Scan for the cell matching the given text and deliver its (X, Y) coordinate at center. 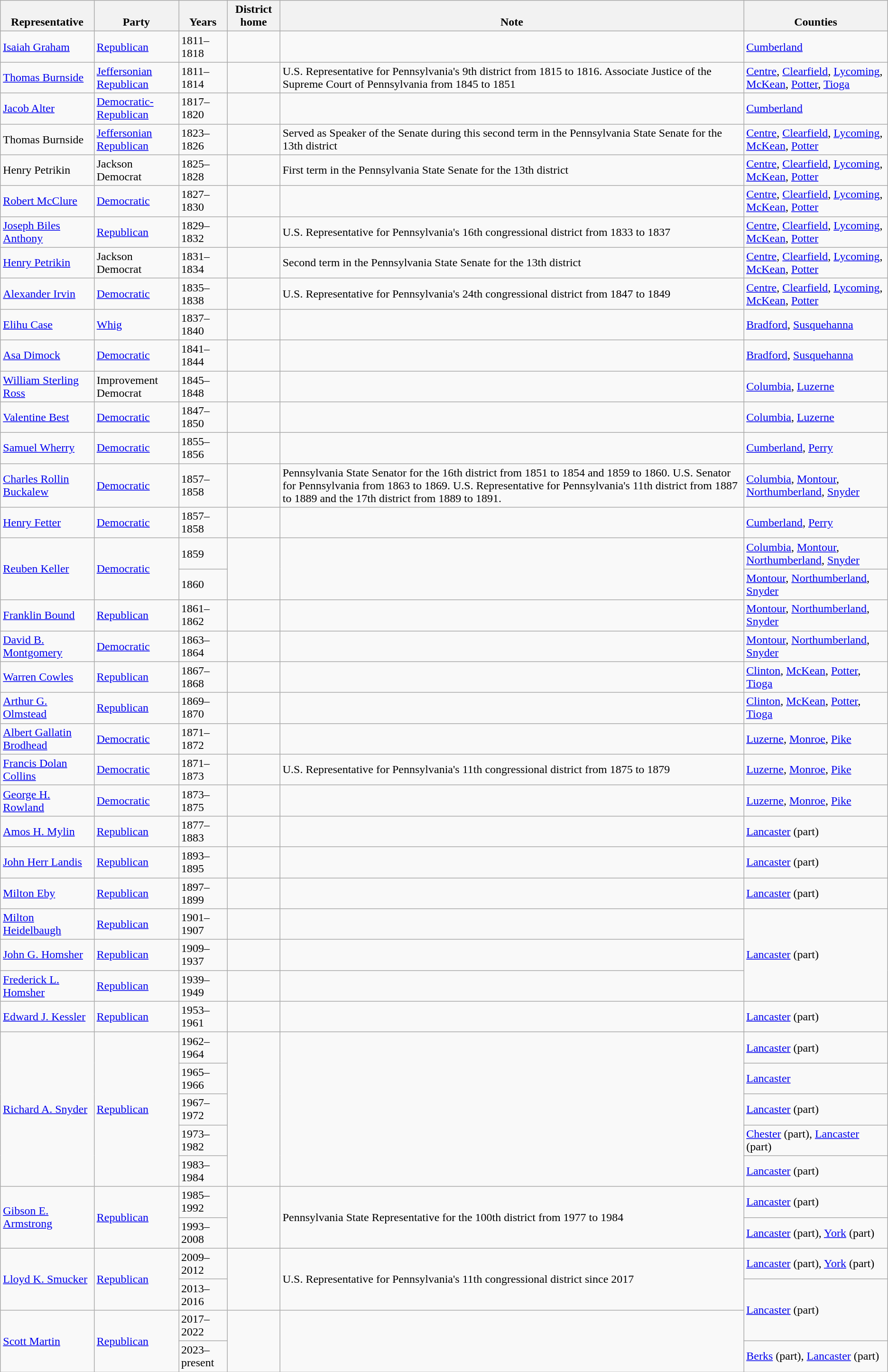
David B. Montgomery (47, 646)
Arthur G. Olmstead (47, 708)
1965–1966 (203, 1078)
George H. Rowland (47, 800)
Gibson E. Armstrong (47, 1217)
Albert Gallatin Brodhead (47, 738)
Party (136, 16)
William Sterling Ross (47, 386)
Note (512, 16)
Counties (816, 16)
1871–1873 (203, 770)
Whig (136, 325)
Lloyd K. Smucker (47, 1279)
Pennsylvania State Representative for the 100th district from 1977 to 1984 (512, 1217)
1983–1984 (203, 1171)
Lancaster (816, 1078)
Henry Fetter (47, 523)
John Herr Landis (47, 862)
1835–1838 (203, 293)
1829–1832 (203, 232)
1873–1875 (203, 800)
1817–1820 (203, 108)
1869–1870 (203, 708)
Chester (part), Lancaster (part) (816, 1140)
Reuben Keller (47, 569)
1859 (203, 553)
1837–1840 (203, 325)
1962–1964 (203, 1048)
2009–2012 (203, 1263)
Scott Martin (47, 1341)
1985–1992 (203, 1202)
Francis Dolan Collins (47, 770)
1909–1937 (203, 955)
1893–1895 (203, 862)
1897–1899 (203, 893)
Edward J. Kessler (47, 1017)
1867–1868 (203, 677)
Richard A. Snyder (47, 1110)
1811–1814 (203, 78)
Milton Eby (47, 893)
Valentine Best (47, 418)
2013–2016 (203, 1295)
1825–1828 (203, 170)
Asa Dimock (47, 355)
Amos H. Mylin (47, 831)
Democratic-Republican (136, 108)
1973–1982 (203, 1140)
Robert McClure (47, 201)
Representative (47, 16)
1811–1818 (203, 47)
Franklin Bound (47, 615)
1861–1862 (203, 615)
1845–1848 (203, 386)
1831–1834 (203, 263)
1901–1907 (203, 924)
2017–2022 (203, 1325)
District home (253, 16)
1967–1972 (203, 1110)
Jacob Alter (47, 108)
Isaiah Graham (47, 47)
Elihu Case (47, 325)
Second term in the Pennsylvania State Senate for the 13th district (512, 263)
Joseph Biles Anthony (47, 232)
John G. Homsher (47, 955)
U.S. Representative for Pennsylvania's 11th congressional district since 2017 (512, 1279)
Served as Speaker of the Senate during this second term in the Pennsylvania State Senate for the 13th district (512, 140)
1939–1949 (203, 986)
1827–1830 (203, 201)
U.S. Representative for Pennsylvania's 24th congressional district from 1847 to 1849 (512, 293)
U.S. Representative for Pennsylvania's 16th congressional district from 1833 to 1837 (512, 232)
Berks (part), Lancaster (part) (816, 1356)
1871–1872 (203, 738)
1953–1961 (203, 1017)
Charles Rollin Buckalew (47, 485)
1847–1850 (203, 418)
1823–1826 (203, 140)
1841–1844 (203, 355)
U.S. Representative for Pennsylvania's 11th congressional district from 1875 to 1879 (512, 770)
First term in the Pennsylvania State Senate for the 13th district (512, 170)
1863–1864 (203, 646)
Milton Heidelbaugh (47, 924)
Frederick L. Homsher (47, 986)
1993–2008 (203, 1233)
1877–1883 (203, 831)
Improvement Democrat (136, 386)
Years (203, 16)
Centre, Clearfield, Lycoming, McKean, Potter, Tioga (816, 78)
Samuel Wherry (47, 448)
Warren Cowles (47, 677)
Alexander Irvin (47, 293)
1860 (203, 585)
2023–present (203, 1356)
U.S. Representative for Pennsylvania's 9th district from 1815 to 1816. Associate Justice of the Supreme Court of Pennsylvania from 1845 to 1851 (512, 78)
1855–1856 (203, 448)
